For the text-containing cell, return its midpoint in [x, y] coordinate format. 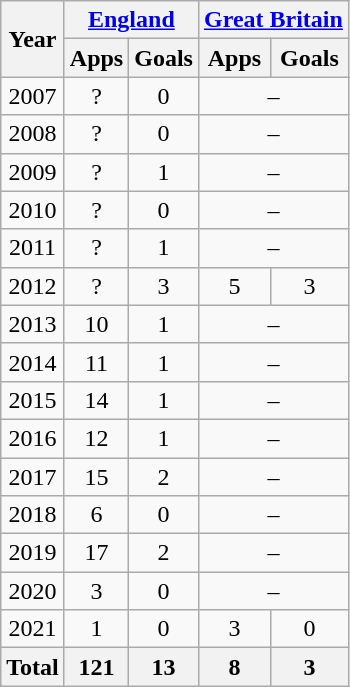
2007 [33, 96]
2010 [33, 210]
8 [234, 667]
2013 [33, 324]
121 [96, 667]
2008 [33, 134]
5 [234, 286]
17 [96, 553]
Year [33, 39]
2011 [33, 248]
2015 [33, 400]
England [131, 20]
2017 [33, 477]
2019 [33, 553]
11 [96, 362]
2020 [33, 591]
Great Britain [273, 20]
14 [96, 400]
15 [96, 477]
13 [164, 667]
2009 [33, 172]
2018 [33, 515]
6 [96, 515]
2012 [33, 286]
2014 [33, 362]
2016 [33, 438]
2021 [33, 629]
10 [96, 324]
12 [96, 438]
Total [33, 667]
